Capture the cell that displays the provided text and extract its (x, y) central coordinate. 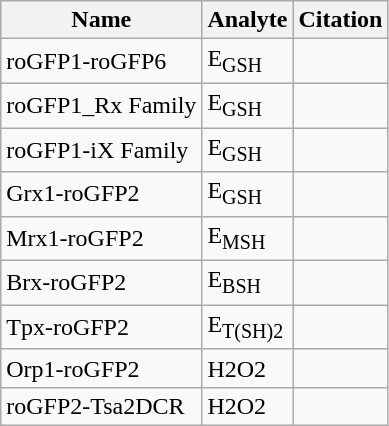
Citation (340, 20)
Orp1-roGFP2 (102, 368)
EMSH (248, 238)
roGFP2-Tsa2DCR (102, 406)
Grx1-roGFP2 (102, 194)
roGFP1_Rx Family (102, 105)
Name (102, 20)
EBSH (248, 283)
roGFP1-roGFP6 (102, 61)
roGFP1-iX Family (102, 150)
Mrx1-roGFP2 (102, 238)
Tpx-roGFP2 (102, 327)
Brx-roGFP2 (102, 283)
ET(SH)2 (248, 327)
Analyte (248, 20)
